Find where the given text appears and provide that cell's center as [x, y] coordinate. 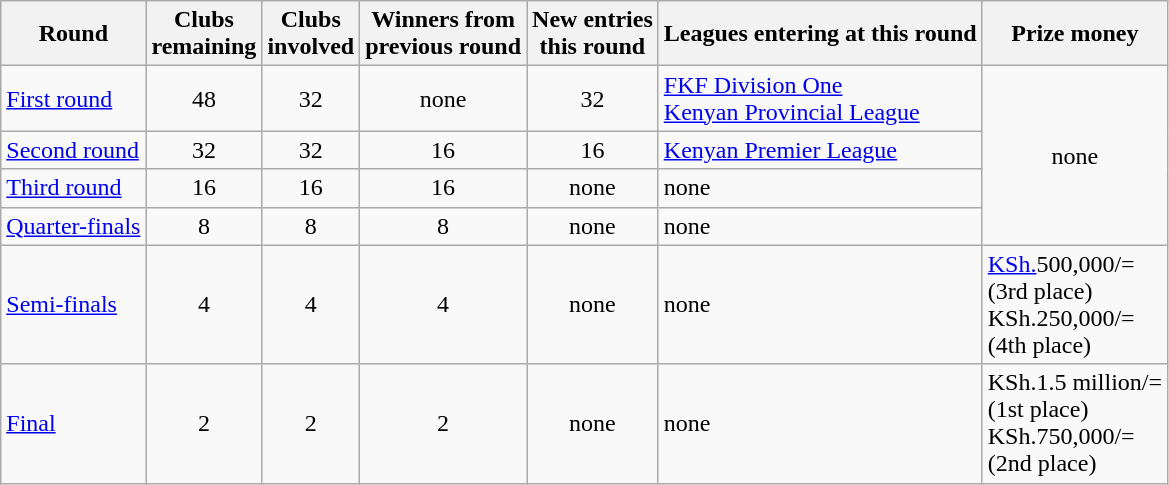
First round [74, 98]
Clubsremaining [204, 34]
Round [74, 34]
48 [204, 98]
Third round [74, 188]
Prize money [1074, 34]
FKF Division OneKenyan Provincial League [820, 98]
Final [74, 424]
Kenyan Premier League [820, 150]
KSh.500,000/=(3rd place)KSh.250,000/=(4th place) [1074, 304]
Clubsinvolved [311, 34]
Leagues entering at this round [820, 34]
Quarter-finals [74, 226]
KSh.1.5 million/=(1st place)KSh.750,000/=(2nd place) [1074, 424]
Semi-finals [74, 304]
New entriesthis round [593, 34]
Winners fromprevious round [444, 34]
Second round [74, 150]
